For the text-containing cell, return its midpoint in [x, y] coordinate format. 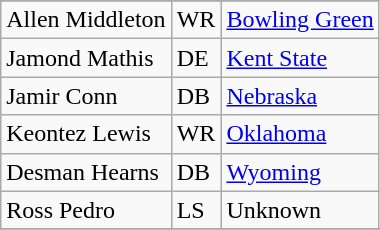
Unknown [300, 210]
Desman Hearns [86, 172]
DE [196, 58]
Wyoming [300, 172]
Keontez Lewis [86, 134]
Jamond Mathis [86, 58]
Oklahoma [300, 134]
Allen Middleton [86, 20]
Jamir Conn [86, 96]
Ross Pedro [86, 210]
LS [196, 210]
Kent State [300, 58]
Bowling Green [300, 20]
Nebraska [300, 96]
